Detect which cell encompasses the target text, then output its (X, Y) center coordinate. 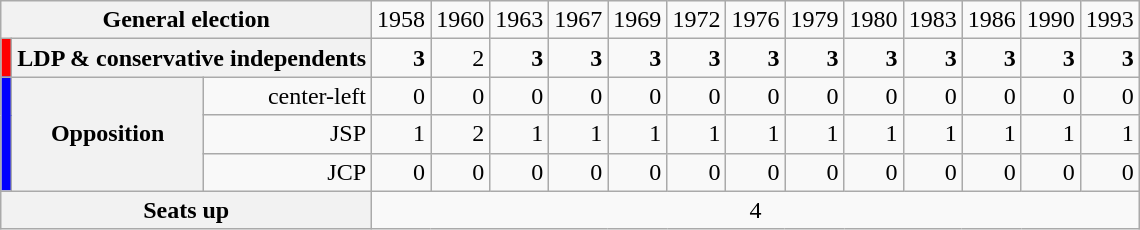
1972 (696, 20)
JCP (287, 172)
1983 (932, 20)
1990 (1050, 20)
Seats up (186, 210)
1969 (638, 20)
1976 (756, 20)
1958 (402, 20)
center-left (287, 96)
1986 (992, 20)
LDP & conservative independents (192, 58)
4 (756, 210)
Opposition (108, 134)
JSP (287, 134)
1993 (1110, 20)
1963 (520, 20)
1980 (874, 20)
1979 (814, 20)
1967 (578, 20)
1960 (460, 20)
General election (186, 20)
